Locate the cell with the specified text and output its [X, Y] center coordinate. 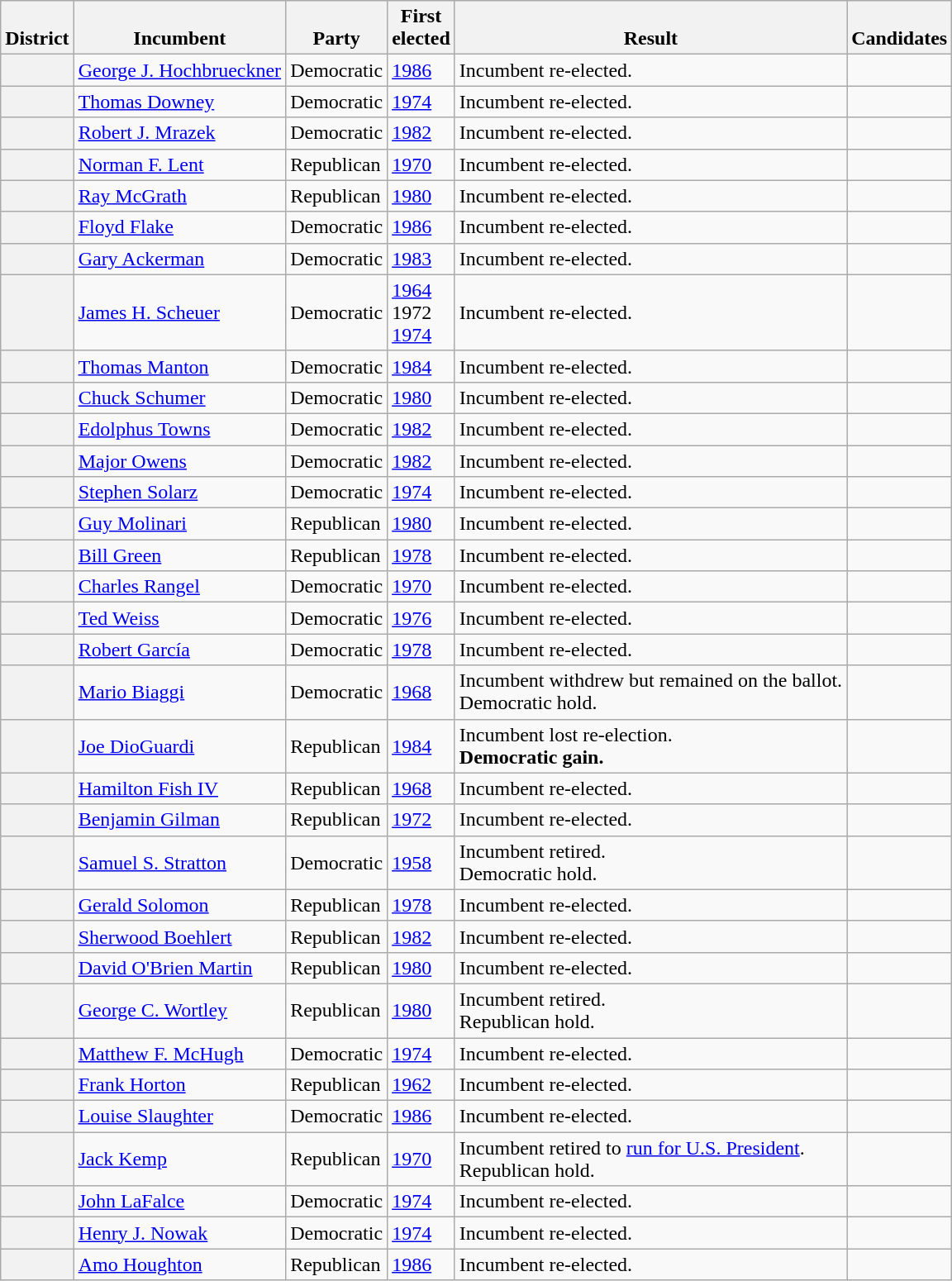
Stephen Solarz [180, 493]
Floyd Flake [180, 227]
Incumbent retired.Democratic hold. [650, 863]
Firstelected [421, 28]
Gerald Solomon [180, 905]
Bill Green [180, 555]
Sherwood Boehlert [180, 936]
Henry J. Nowak [180, 1233]
Charles Rangel [180, 587]
Party [337, 28]
Robert García [180, 650]
Guy Molinari [180, 524]
District [37, 28]
Matthew F. McHugh [180, 1054]
Major Owens [180, 460]
1983 [421, 259]
1976 [421, 618]
Ray McGrath [180, 196]
1962 [421, 1085]
Mario Biaggi [180, 693]
John LaFalce [180, 1202]
Hamilton Fish IV [180, 788]
Incumbent withdrew but remained on the ballot.Democratic hold. [650, 693]
Gary Ackerman [180, 259]
Incumbent lost re-election.Democratic gain. [650, 745]
David O'Brien Martin [180, 968]
19641972 1974 [421, 312]
James H. Scheuer [180, 312]
Norman F. Lent [180, 164]
Robert J. Mrazek [180, 133]
1972 [421, 820]
Frank Horton [180, 1085]
Edolphus Towns [180, 429]
Incumbent retired to run for U.S. President.Republican hold. [650, 1159]
Benjamin Gilman [180, 820]
Incumbent [180, 28]
George C. Wortley [180, 1010]
Ted Weiss [180, 618]
Candidates [899, 28]
George J. Hochbrueckner [180, 70]
Louise Slaughter [180, 1117]
Amo Houghton [180, 1264]
Thomas Downey [180, 102]
Samuel S. Stratton [180, 863]
1958 [421, 863]
Result [650, 28]
Thomas Manton [180, 366]
Joe DioGuardi [180, 745]
Incumbent retired.Republican hold. [650, 1010]
Chuck Schumer [180, 398]
Jack Kemp [180, 1159]
